Return the (x, y) coordinate for the center point of the cell that contains the specified text.  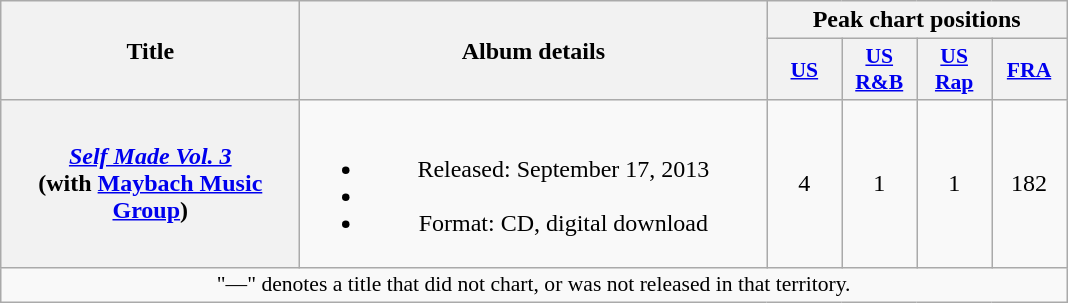
Peak chart positions (917, 20)
Self Made Vol. 3(with Maybach Music Group) (150, 184)
182 (1030, 184)
Title (150, 50)
US Rap (954, 70)
US (804, 70)
FRA (1030, 70)
Album details (534, 50)
"—" denotes a title that did not chart, or was not released in that territory. (534, 285)
US R&B (880, 70)
Released: September 17, 2013Format: CD, digital download (534, 184)
4 (804, 184)
